Capture the cell that displays the provided text and extract its (X, Y) central coordinate. 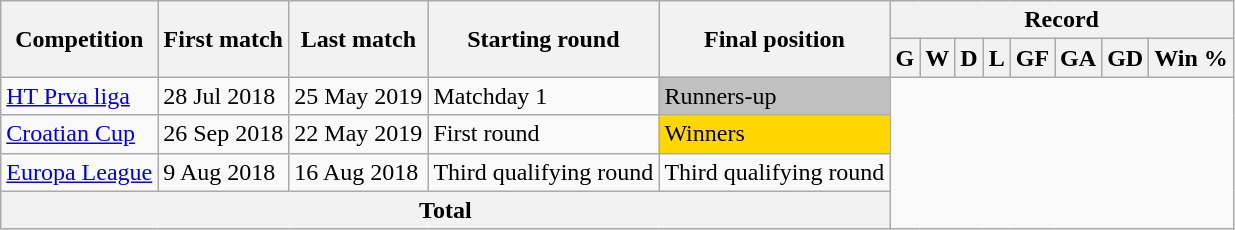
Record (1062, 20)
Total (446, 210)
L (996, 58)
Win % (1192, 58)
26 Sep 2018 (224, 134)
9 Aug 2018 (224, 172)
Matchday 1 (544, 96)
GA (1078, 58)
Competition (80, 39)
GD (1126, 58)
22 May 2019 (358, 134)
Starting round (544, 39)
Runners-up (774, 96)
28 Jul 2018 (224, 96)
W (938, 58)
Winners (774, 134)
G (905, 58)
HT Prva liga (80, 96)
25 May 2019 (358, 96)
GF (1032, 58)
Final position (774, 39)
Croatian Cup (80, 134)
D (969, 58)
First round (544, 134)
Europa League (80, 172)
First match (224, 39)
16 Aug 2018 (358, 172)
Last match (358, 39)
